Return (X, Y) of the center of cell containing provided text 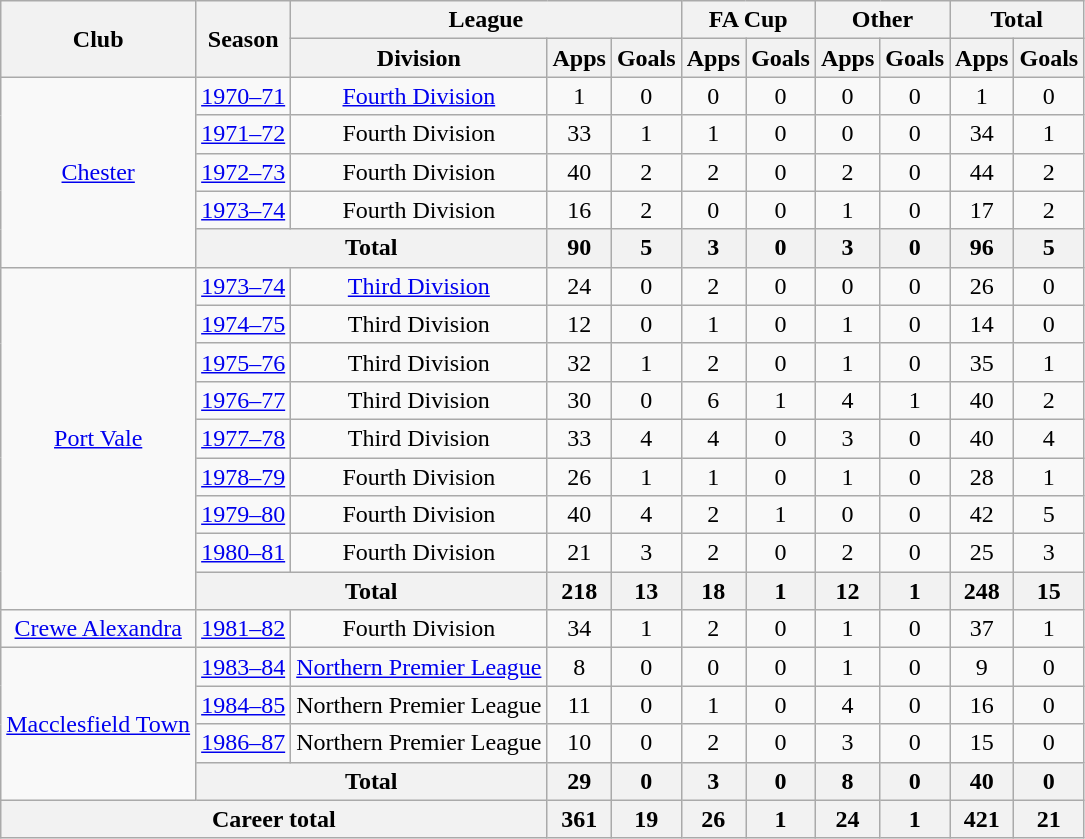
14 (982, 324)
1977–78 (244, 438)
Season (244, 39)
28 (982, 477)
1975–76 (244, 362)
1976–77 (244, 400)
Chester (98, 172)
1981–82 (244, 629)
11 (579, 705)
19 (646, 819)
421 (982, 819)
18 (713, 591)
Club (98, 39)
1980–81 (244, 553)
1974–75 (244, 324)
1978–79 (244, 477)
1986–87 (244, 743)
30 (579, 400)
9 (982, 667)
1983–84 (244, 667)
Crewe Alexandra (98, 629)
29 (579, 781)
42 (982, 515)
Port Vale (98, 438)
Macclesfield Town (98, 724)
37 (982, 629)
1970–71 (244, 96)
32 (579, 362)
10 (579, 743)
44 (982, 172)
361 (579, 819)
6 (713, 400)
13 (646, 591)
FA Cup (748, 20)
90 (579, 248)
17 (982, 210)
1972–73 (244, 172)
218 (579, 591)
25 (982, 553)
96 (982, 248)
Other (882, 20)
248 (982, 591)
Career total (274, 819)
1979–80 (244, 515)
Division (419, 58)
1971–72 (244, 134)
1984–85 (244, 705)
35 (982, 362)
League (486, 20)
